Determine the [x, y] coordinate at the center of the cell enclosing the given text.  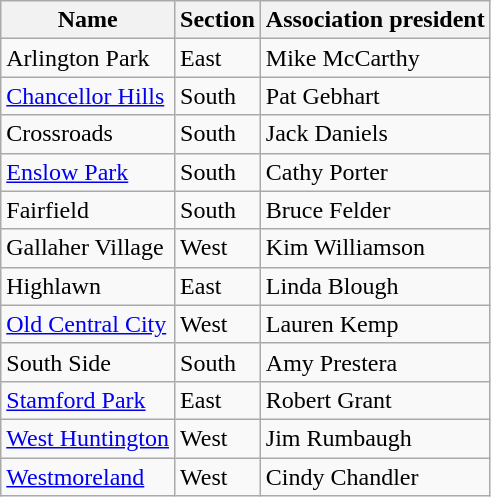
South Side [88, 362]
Mike McCarthy [375, 58]
Kim Williamson [375, 248]
Gallaher Village [88, 248]
Highlawn [88, 286]
Chancellor Hills [88, 96]
Robert Grant [375, 400]
Stamford Park [88, 400]
West Huntington [88, 438]
Pat Gebhart [375, 96]
Association president [375, 20]
Westmoreland [88, 477]
Old Central City [88, 324]
Cindy Chandler [375, 477]
Amy Prestera [375, 362]
Section [218, 20]
Bruce Felder [375, 210]
Crossroads [88, 134]
Lauren Kemp [375, 324]
Cathy Porter [375, 172]
Enslow Park [88, 172]
Fairfield [88, 210]
Linda Blough [375, 286]
Jack Daniels [375, 134]
Jim Rumbaugh [375, 438]
Name [88, 20]
Arlington Park [88, 58]
